Determine the [x, y] coordinate at the center of the cell enclosing the given text.  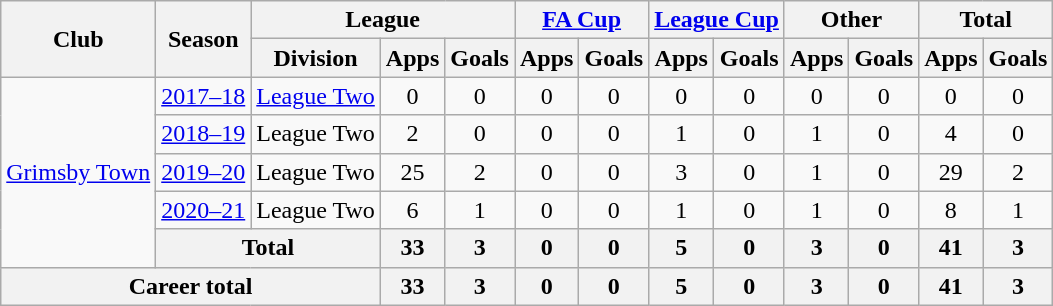
29 [951, 172]
Season [204, 39]
8 [951, 210]
2020–21 [204, 210]
League [383, 20]
6 [412, 210]
25 [412, 172]
FA Cup [581, 20]
4 [951, 134]
2019–20 [204, 172]
2017–18 [204, 96]
Career total [191, 286]
Other [851, 20]
Club [78, 39]
2018–19 [204, 134]
League Cup [717, 20]
Division [316, 58]
Grimsby Town [78, 172]
